Extract the [x, y] coordinate from the center of the cell holding the provided text.  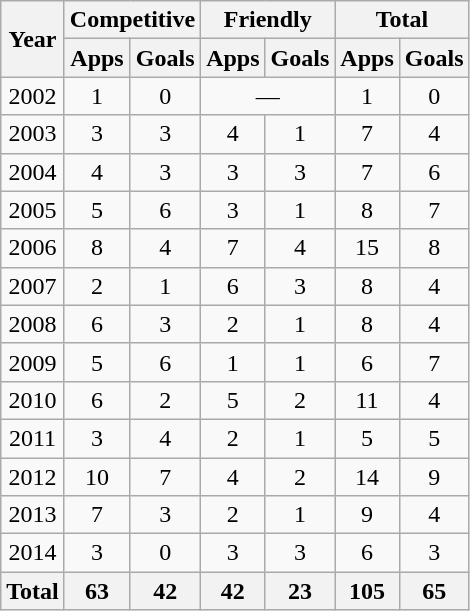
14 [367, 477]
2014 [33, 553]
2003 [33, 134]
11 [367, 400]
10 [96, 477]
2013 [33, 515]
2005 [33, 210]
Competitive [132, 20]
2010 [33, 400]
2008 [33, 324]
15 [367, 248]
23 [300, 591]
105 [367, 591]
Friendly [268, 20]
2009 [33, 362]
— [268, 96]
Year [33, 39]
2011 [33, 438]
2012 [33, 477]
63 [96, 591]
2002 [33, 96]
65 [434, 591]
2006 [33, 248]
2004 [33, 172]
2007 [33, 286]
